Determine the [X, Y] coordinate at the center of the cell enclosing the given text.  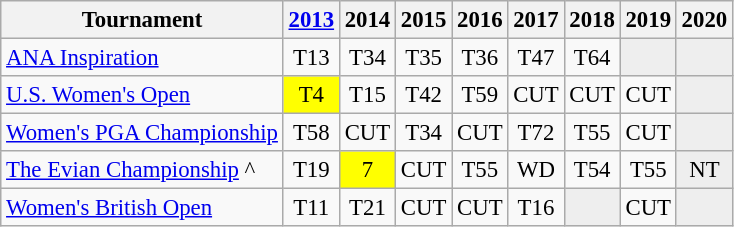
NT [704, 170]
ANA Inspiration [142, 58]
Women's PGA Championship [142, 133]
T58 [311, 133]
2019 [648, 20]
T4 [311, 95]
T13 [311, 58]
T59 [480, 95]
7 [367, 170]
2020 [704, 20]
Tournament [142, 20]
2015 [424, 20]
U.S. Women's Open [142, 95]
2016 [480, 20]
T54 [592, 170]
2017 [536, 20]
T36 [480, 58]
T19 [311, 170]
2014 [367, 20]
WD [536, 170]
T11 [311, 208]
The Evian Championship ^ [142, 170]
T72 [536, 133]
T15 [367, 95]
T35 [424, 58]
T64 [592, 58]
T47 [536, 58]
T42 [424, 95]
T21 [367, 208]
2018 [592, 20]
2013 [311, 20]
Women's British Open [142, 208]
T16 [536, 208]
